Search for the cell housing the specified text and yield its [x, y] center coordinate. 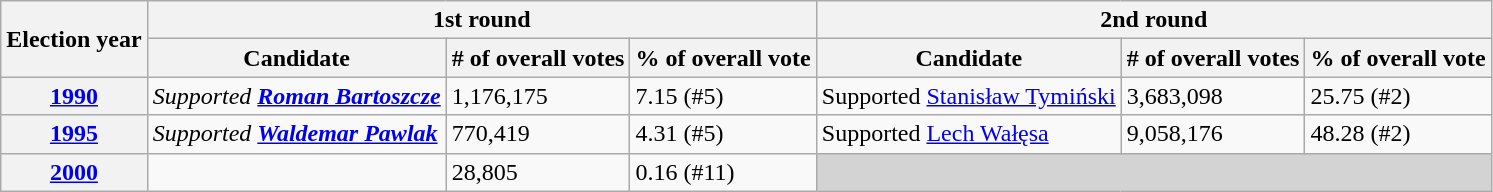
28,805 [538, 172]
7.15 (#5) [723, 96]
0.16 (#11) [723, 172]
1990 [74, 96]
25.75 (#2) [1398, 96]
Supported Stanisław Tymiński [968, 96]
1995 [74, 134]
Supported Waldemar Pawlak [296, 134]
3,683,098 [1213, 96]
1st round [482, 20]
2000 [74, 172]
48.28 (#2) [1398, 134]
Supported Lech Wałęsa [968, 134]
770,419 [538, 134]
1,176,175 [538, 96]
4.31 (#5) [723, 134]
Election year [74, 39]
9,058,176 [1213, 134]
Supported Roman Bartoszcze [296, 96]
2nd round [1154, 20]
